Determine the (X, Y) coordinate at the center of the cell enclosing the given text.  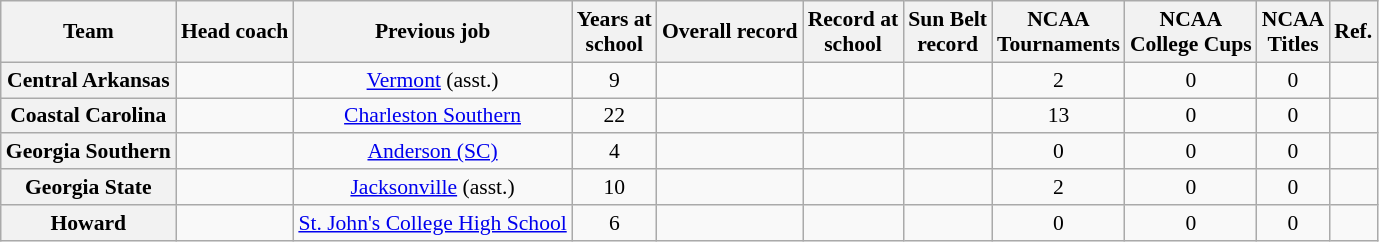
Georgia Southern (88, 152)
Vermont (asst.) (432, 80)
Record atschool (854, 32)
NCAATournaments (1058, 32)
Team (88, 32)
Head coach (234, 32)
Coastal Carolina (88, 116)
Georgia State (88, 187)
NCAATitles (1293, 32)
Years atschool (614, 32)
Ref. (1353, 32)
Sun Beltrecord (948, 32)
9 (614, 80)
Central Arkansas (88, 80)
13 (1058, 116)
NCAACollege Cups (1191, 32)
Charleston Southern (432, 116)
St. John's College High School (432, 223)
6 (614, 223)
Overall record (730, 32)
Anderson (SC) (432, 152)
22 (614, 116)
10 (614, 187)
Jacksonville (asst.) (432, 187)
Howard (88, 223)
Previous job (432, 32)
4 (614, 152)
